Capture the cell that displays the provided text and extract its [X, Y] central coordinate. 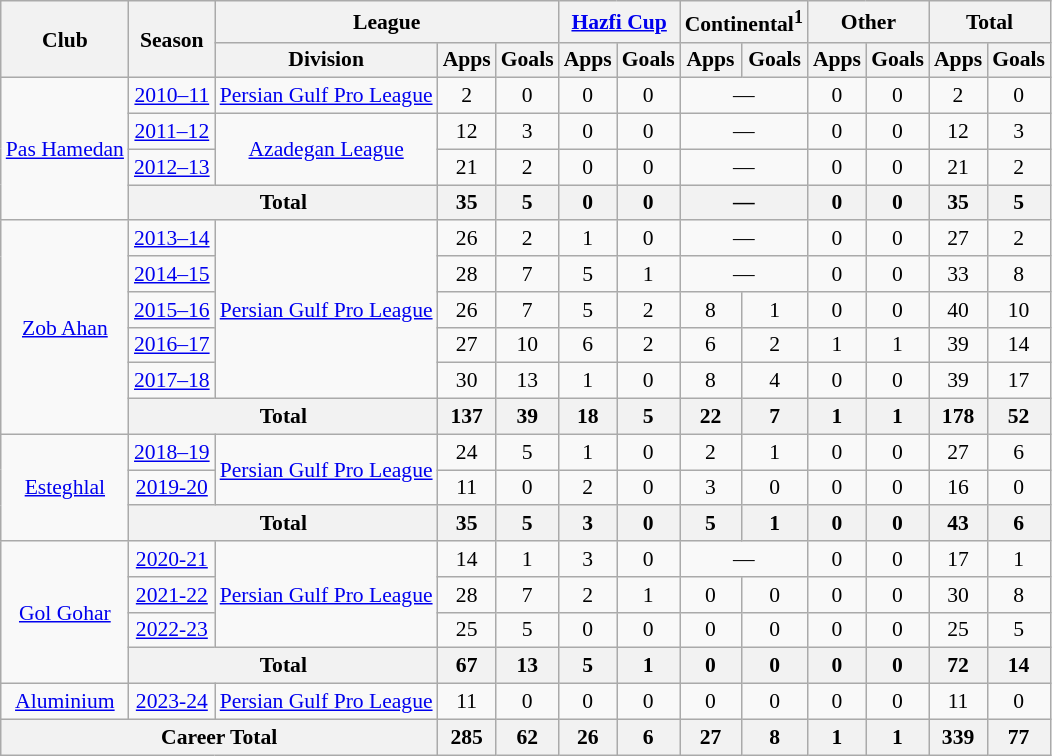
2018–19 [172, 452]
24 [467, 452]
2015–16 [172, 310]
Azadegan League [326, 150]
2014–15 [172, 274]
Career Total [220, 737]
2011–12 [172, 132]
Season [172, 40]
Club [65, 40]
2019-20 [172, 488]
Zob Ahan [65, 328]
77 [1018, 737]
52 [1018, 417]
62 [528, 737]
339 [958, 737]
Pas Hamedan [65, 149]
Division [326, 60]
2016–17 [172, 345]
43 [958, 524]
285 [467, 737]
137 [467, 417]
Esteghlal [65, 488]
33 [958, 274]
Gol Gohar [65, 612]
2021-22 [172, 595]
2023-24 [172, 702]
2010–11 [172, 96]
2013–14 [172, 239]
72 [958, 666]
178 [958, 417]
40 [958, 310]
2020-21 [172, 559]
Continental1 [744, 22]
22 [711, 417]
2022-23 [172, 630]
2012–13 [172, 167]
League [387, 22]
16 [958, 488]
67 [467, 666]
Aluminium [65, 702]
2017–18 [172, 381]
18 [588, 417]
4 [774, 381]
Hazfi Cup [620, 22]
Other [868, 22]
